Locate the cell with the specified text and output its (X, Y) center coordinate. 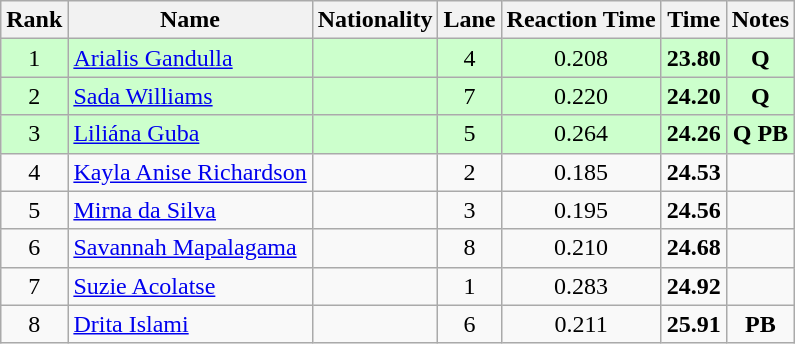
Nationality (375, 20)
0.195 (581, 210)
Lane (470, 20)
23.80 (694, 58)
Liliána Guba (190, 134)
Notes (760, 20)
0.211 (581, 324)
24.68 (694, 248)
24.92 (694, 286)
Suzie Acolatse (190, 286)
0.264 (581, 134)
Sada Williams (190, 96)
Rank (34, 20)
Name (190, 20)
0.208 (581, 58)
Arialis Gandulla (190, 58)
Mirna da Silva (190, 210)
Drita Islami (190, 324)
25.91 (694, 324)
Kayla Anise Richardson (190, 172)
24.53 (694, 172)
0.185 (581, 172)
Q PB (760, 134)
0.220 (581, 96)
24.20 (694, 96)
24.26 (694, 134)
Savannah Mapalagama (190, 248)
Reaction Time (581, 20)
0.210 (581, 248)
0.283 (581, 286)
Time (694, 20)
PB (760, 324)
24.56 (694, 210)
